For the text-containing cell, return its midpoint in [X, Y] coordinate format. 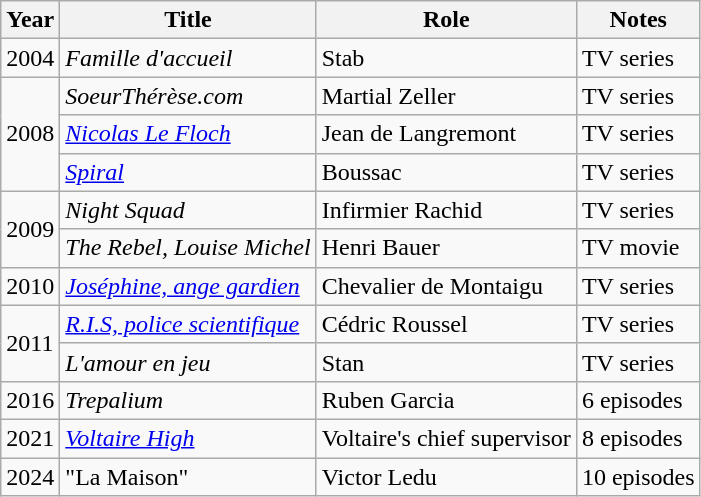
2004 [30, 58]
2008 [30, 134]
Chevalier de Montaigu [446, 286]
2009 [30, 229]
Boussac [446, 172]
Famille d'accueil [188, 58]
6 episodes [638, 400]
2010 [30, 286]
SoeurThérèse.com [188, 96]
2016 [30, 400]
2021 [30, 438]
2024 [30, 477]
Trepalium [188, 400]
Stan [446, 362]
Ruben Garcia [446, 400]
TV movie [638, 248]
Role [446, 20]
Night Squad [188, 210]
Martial Zeller [446, 96]
Jean de Langremont [446, 134]
2011 [30, 343]
Voltaire's chief supervisor [446, 438]
Year [30, 20]
L'amour en jeu [188, 362]
8 episodes [638, 438]
Voltaire High [188, 438]
Spiral [188, 172]
Henri Bauer [446, 248]
The Rebel, Louise Michel [188, 248]
Joséphine, ange gardien [188, 286]
Cédric Roussel [446, 324]
Victor Ledu [446, 477]
Title [188, 20]
Infirmier Rachid [446, 210]
R.I.S, police scientifique [188, 324]
Notes [638, 20]
10 episodes [638, 477]
"La Maison" [188, 477]
Nicolas Le Floch [188, 134]
Stab [446, 58]
